For the text-containing cell, return its midpoint in [x, y] coordinate format. 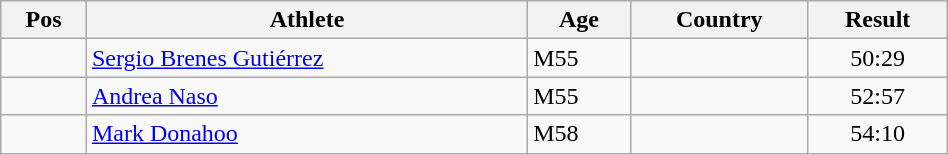
Age [580, 20]
Result [878, 20]
Andrea Naso [306, 96]
Country [719, 20]
54:10 [878, 134]
50:29 [878, 58]
Mark Donahoo [306, 134]
Pos [44, 20]
Sergio Brenes Gutiérrez [306, 58]
52:57 [878, 96]
Athlete [306, 20]
M58 [580, 134]
